Return [x, y] of the center of cell containing provided text 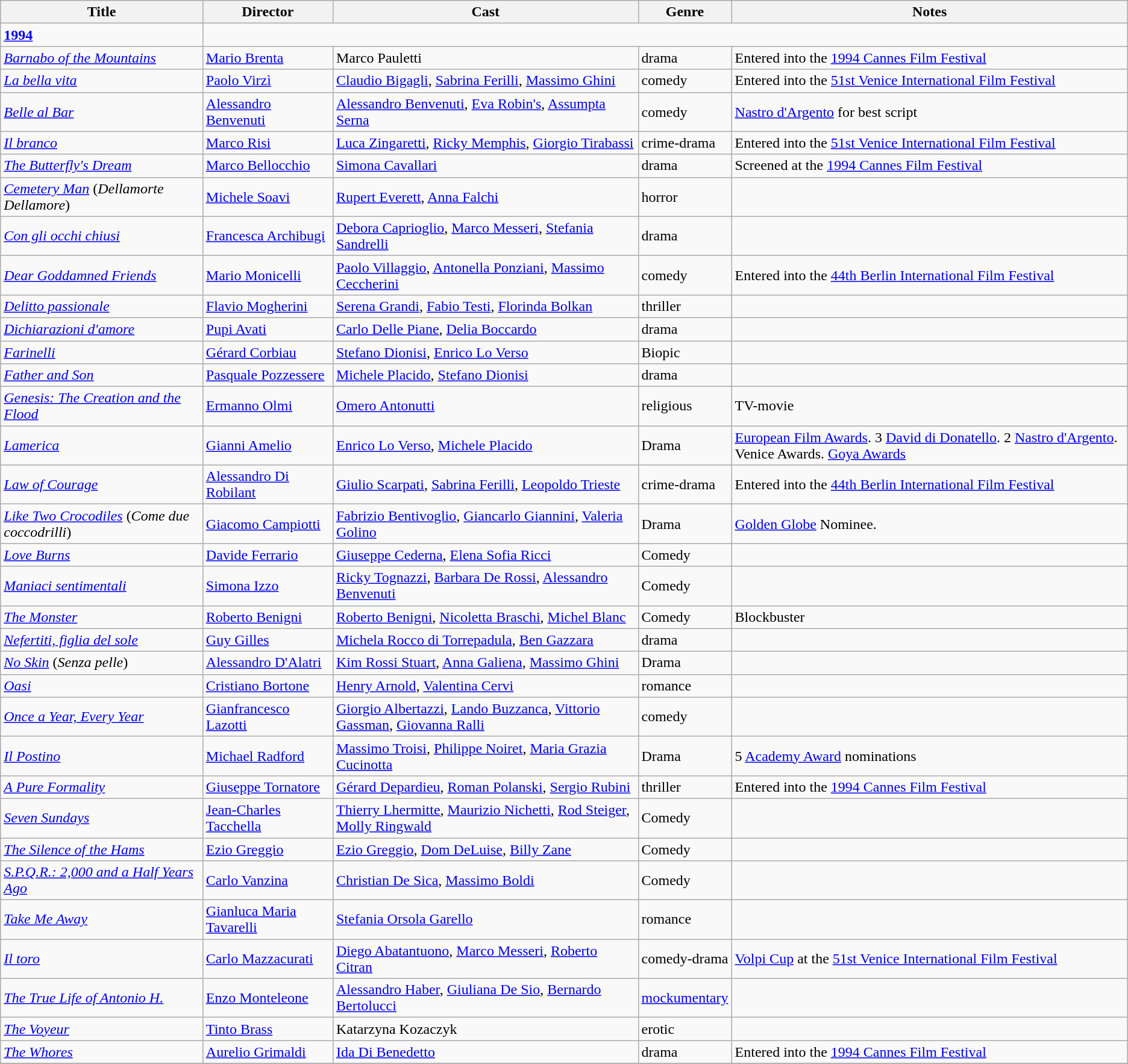
Ezio Greggio [268, 849]
Roberto Benigni, Nicoletta Braschi, Michel Blanc [486, 617]
Maniaci sentimentali [102, 586]
Mario Monicelli [268, 275]
Pupi Avati [268, 329]
Michela Rocco di Torrepadula, Ben Gazzara [486, 640]
Seven Sundays [102, 818]
Barnabo of the Mountains [102, 58]
Ida Di Benedetto [486, 1052]
Gérard Corbiau [268, 352]
Carlo Delle Piane, Delia Boccardo [486, 329]
Blockbuster [929, 617]
Il toro [102, 959]
Davide Ferrario [268, 555]
Massimo Troisi, Philippe Noiret, Maria Grazia Cucinotta [486, 756]
Luca Zingaretti, Ricky Memphis, Giorgio Tirabassi [486, 143]
Paolo Virzì [268, 81]
Ermanno Olmi [268, 406]
Ezio Greggio, Dom DeLuise, Billy Zane [486, 849]
Alessandro Haber, Giuliana De Sio, Bernardo Bertolucci [486, 998]
Michele Placido, Stefano Dionisi [486, 375]
Oasi [102, 686]
Tinto Brass [268, 1029]
The True Life of Antonio H. [102, 998]
Il Postino [102, 756]
Kim Rossi Stuart, Anna Galiena, Massimo Ghini [486, 663]
Dichiarazioni d'amore [102, 329]
Enzo Monteleone [268, 998]
Simona Cavallari [486, 166]
Francesca Archibugi [268, 236]
Notes [929, 12]
horror [685, 196]
Director [268, 12]
Once a Year, Every Year [102, 717]
TV-movie [929, 406]
Law of Courage [102, 484]
Mario Brenta [268, 58]
Enrico Lo Verso, Michele Placido [486, 446]
Genre [685, 12]
Lamerica [102, 446]
Pasquale Pozzessere [268, 375]
Flavio Mogherini [268, 306]
Paolo Villaggio, Antonella Ponziani, Massimo Ceccherini [486, 275]
erotic [685, 1029]
Guy Gilles [268, 640]
Take Me Away [102, 919]
Golden Globe Nominee. [929, 524]
Debora Caprioglio, Marco Messeri, Stefania Sandrelli [486, 236]
Aurelio Grimaldi [268, 1052]
Dear Goddamned Friends [102, 275]
Michael Radford [268, 756]
5 Academy Award nominations [929, 756]
The Silence of the Hams [102, 849]
Father and Son [102, 375]
1994 [102, 35]
No Skin (Senza pelle) [102, 663]
Henry Arnold, Valentina Cervi [486, 686]
Cast [486, 12]
Christian De Sica, Massimo Boldi [486, 881]
Gianni Amelio [268, 446]
mockumentary [685, 998]
Simona Izzo [268, 586]
Giulio Scarpati, Sabrina Ferilli, Leopoldo Trieste [486, 484]
A Pure Formality [102, 787]
Con gli occhi chiusi [102, 236]
European Film Awards. 3 David di Donatello. 2 Nastro d'Argento. Venice Awards. Goya Awards [929, 446]
Gianfrancesco Lazotti [268, 717]
Giacomo Campiotti [268, 524]
Marco Bellocchio [268, 166]
Nefertiti, figlia del sole [102, 640]
Biopic [685, 352]
Alessandro Benvenuti, Eva Robin's, Assumpta Serna [486, 112]
Michele Soavi [268, 196]
Genesis: The Creation and the Flood [102, 406]
Omero Antonutti [486, 406]
Il branco [102, 143]
The Butterfly's Dream [102, 166]
Delitto passionale [102, 306]
Belle al Bar [102, 112]
Jean-Charles Tacchella [268, 818]
Love Burns [102, 555]
Farinelli [102, 352]
Fabrizio Bentivoglio, Giancarlo Giannini, Valeria Golino [486, 524]
Stefano Dionisi, Enrico Lo Verso [486, 352]
Title [102, 12]
Giuseppe Cederna, Elena Sofia Ricci [486, 555]
Carlo Vanzina [268, 881]
Nastro d'Argento for best script [929, 112]
Marco Risi [268, 143]
Alessandro Di Robilant [268, 484]
Cristiano Bortone [268, 686]
Katarzyna Kozaczyk [486, 1029]
Serena Grandi, Fabio Testi, Florinda Bolkan [486, 306]
La bella vita [102, 81]
Rupert Everett, Anna Falchi [486, 196]
Roberto Benigni [268, 617]
The Voyeur [102, 1029]
The Whores [102, 1052]
Screened at the 1994 Cannes Film Festival [929, 166]
comedy-drama [685, 959]
Thierry Lhermitte, Maurizio Nichetti, Rod Steiger, Molly Ringwald [486, 818]
S.P.Q.R.: 2,000 and a Half Years Ago [102, 881]
Diego Abatantuono, Marco Messeri, Roberto Citran [486, 959]
Like Two Crocodiles (Come due coccodrilli) [102, 524]
Claudio Bigagli, Sabrina Ferilli, Massimo Ghini [486, 81]
Giuseppe Tornatore [268, 787]
The Monster [102, 617]
Carlo Mazzacurati [268, 959]
Stefania Orsola Garello [486, 919]
Ricky Tognazzi, Barbara De Rossi, Alessandro Benvenuti [486, 586]
Gérard Depardieu, Roman Polanski, Sergio Rubini [486, 787]
Volpi Cup at the 51st Venice International Film Festival [929, 959]
Alessandro Benvenuti [268, 112]
Alessandro D'Alatri [268, 663]
religious [685, 406]
Giorgio Albertazzi, Lando Buzzanca, Vittorio Gassman, Giovanna Ralli [486, 717]
Gianluca Maria Tavarelli [268, 919]
Marco Pauletti [486, 58]
Cemetery Man (Dellamorte Dellamore) [102, 196]
